Detect which cell encompasses the target text, then output its (X, Y) center coordinate. 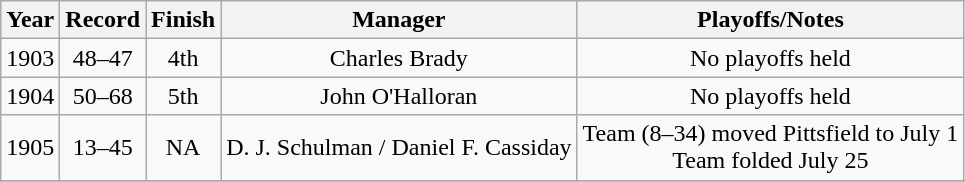
Record (103, 20)
1904 (30, 96)
5th (184, 96)
D. J. Schulman / Daniel F. Cassiday (399, 148)
Year (30, 20)
4th (184, 58)
Team (8–34) moved Pittsfield to July 1 Team folded July 25 (770, 148)
John O'Halloran (399, 96)
48–47 (103, 58)
Charles Brady (399, 58)
1903 (30, 58)
Manager (399, 20)
NA (184, 148)
Playoffs/Notes (770, 20)
Finish (184, 20)
13–45 (103, 148)
1905 (30, 148)
50–68 (103, 96)
